Detect which cell encompasses the target text, then output its (X, Y) center coordinate. 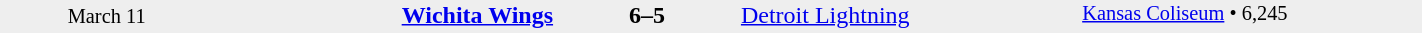
Kansas Coliseum • 6,245 (1252, 16)
March 11 (106, 16)
Detroit Lightning (910, 15)
Wichita Wings (384, 15)
6–5 (648, 15)
